Return the [x, y] coordinate for the center point of the cell that contains the specified text.  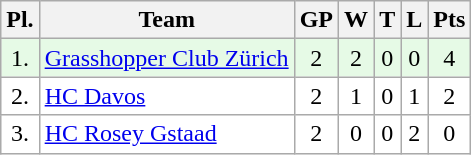
HC Rosey Gstaad [166, 134]
L [414, 20]
Team [166, 20]
4 [450, 58]
HC Davos [166, 96]
W [356, 20]
GP [316, 20]
Pl. [20, 20]
2. [20, 96]
3. [20, 134]
1. [20, 58]
T [388, 20]
Pts [450, 20]
Grasshopper Club Zürich [166, 58]
